Return [x, y] of the center of cell containing provided text 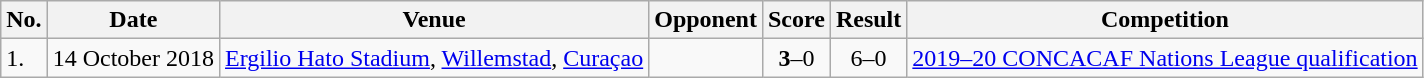
14 October 2018 [133, 58]
Score [796, 20]
6–0 [868, 58]
3–0 [796, 58]
Ergilio Hato Stadium, Willemstad, Curaçao [434, 58]
Opponent [706, 20]
1. [24, 58]
Date [133, 20]
Venue [434, 20]
Result [868, 20]
2019–20 CONCACAF Nations League qualification [1165, 58]
No. [24, 20]
Competition [1165, 20]
